From the cell containing the given text, extract its center point as (X, Y) coordinate. 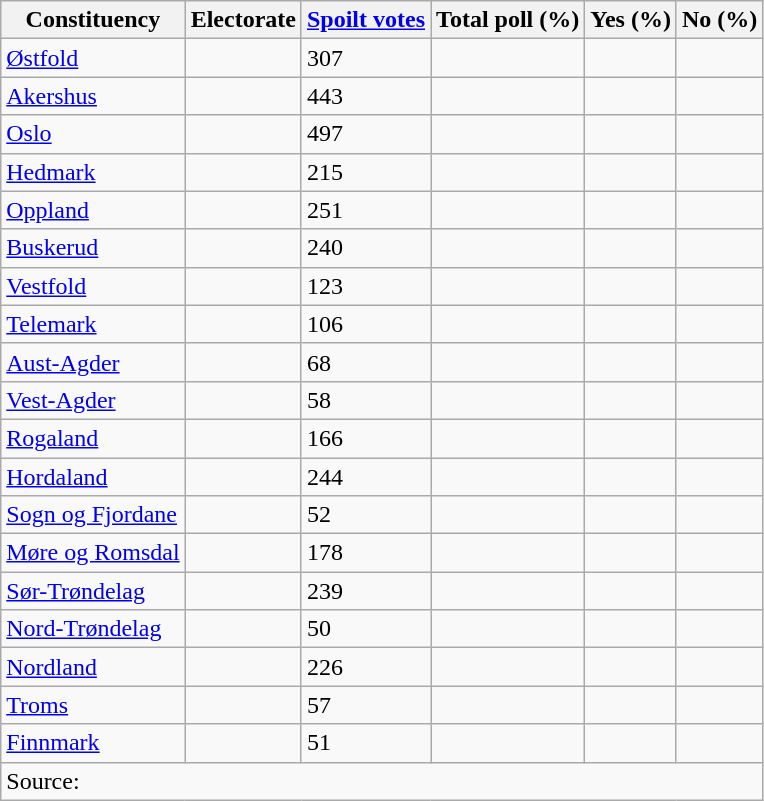
Spoilt votes (366, 20)
Nord-Trøndelag (93, 629)
Aust-Agder (93, 362)
215 (366, 172)
58 (366, 400)
Yes (%) (631, 20)
No (%) (719, 20)
Troms (93, 705)
Hedmark (93, 172)
Source: (382, 781)
240 (366, 248)
Akershus (93, 96)
Electorate (243, 20)
52 (366, 515)
123 (366, 286)
Constituency (93, 20)
239 (366, 591)
497 (366, 134)
443 (366, 96)
178 (366, 553)
50 (366, 629)
Nordland (93, 667)
244 (366, 477)
Oppland (93, 210)
Møre og Romsdal (93, 553)
Total poll (%) (508, 20)
251 (366, 210)
Rogaland (93, 438)
307 (366, 58)
Hordaland (93, 477)
57 (366, 705)
Sogn og Fjordane (93, 515)
166 (366, 438)
226 (366, 667)
Oslo (93, 134)
Vestfold (93, 286)
68 (366, 362)
Telemark (93, 324)
51 (366, 743)
Buskerud (93, 248)
Vest-Agder (93, 400)
106 (366, 324)
Finnmark (93, 743)
Østfold (93, 58)
Sør-Trøndelag (93, 591)
